Output the (X, Y) coordinate of the center of the cell containing the given text.  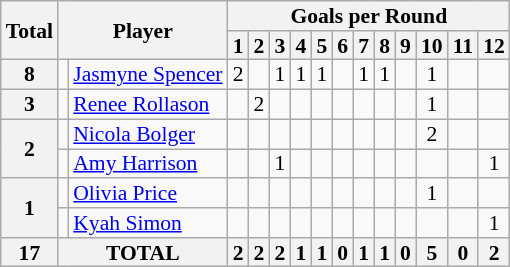
Nicola Bolger (148, 134)
9 (406, 46)
Goals per Round (369, 16)
4 (300, 46)
Olivia Price (148, 193)
Kyah Simon (148, 223)
Amy Harrison (148, 164)
Total (30, 30)
Jasmyne Spencer (148, 75)
11 (464, 46)
7 (364, 46)
12 (494, 46)
10 (432, 46)
Renee Rollason (148, 105)
Player (143, 30)
5 (322, 46)
6 (342, 46)
